Return the [x, y] coordinate for the center point of the cell that contains the specified text.  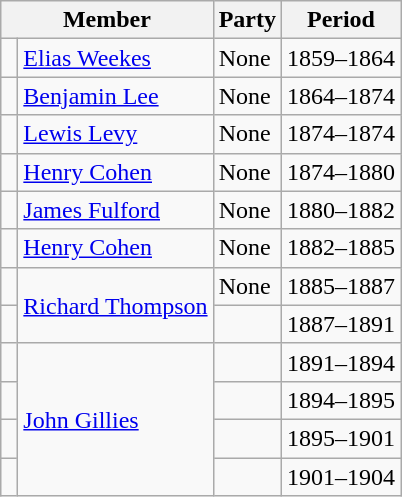
Elias Weekes [116, 58]
1874–1874 [340, 134]
Richard Thompson [116, 305]
1859–1864 [340, 58]
Member [107, 20]
1882–1885 [340, 248]
James Fulford [116, 210]
1874–1880 [340, 172]
Party [247, 20]
Benjamin Lee [116, 96]
John Gillies [116, 419]
1901–1904 [340, 477]
1864–1874 [340, 96]
Lewis Levy [116, 134]
1880–1882 [340, 210]
1894–1895 [340, 400]
1895–1901 [340, 438]
1891–1894 [340, 362]
1885–1887 [340, 286]
Period [340, 20]
1887–1891 [340, 324]
